Scan for the cell matching the given text and deliver its [X, Y] coordinate at center. 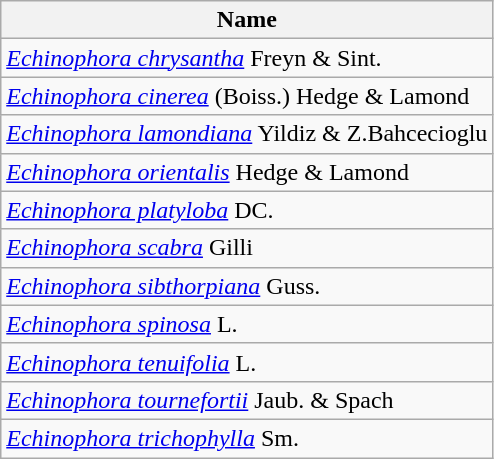
Echinophora scabra Gilli [247, 248]
Echinophora chrysantha Freyn & Sint. [247, 58]
Name [247, 20]
Echinophora spinosa L. [247, 324]
Echinophora tenuifolia L. [247, 362]
Echinophora sibthorpiana Guss. [247, 286]
Echinophora lamondiana Yildiz & Z.Bahcecioglu [247, 134]
Echinophora trichophylla Sm. [247, 438]
Echinophora orientalis Hedge & Lamond [247, 172]
Echinophora tournefortii Jaub. & Spach [247, 400]
Echinophora cinerea (Boiss.) Hedge & Lamond [247, 96]
Echinophora platyloba DC. [247, 210]
